From the cell containing the given text, extract its center point as [x, y] coordinate. 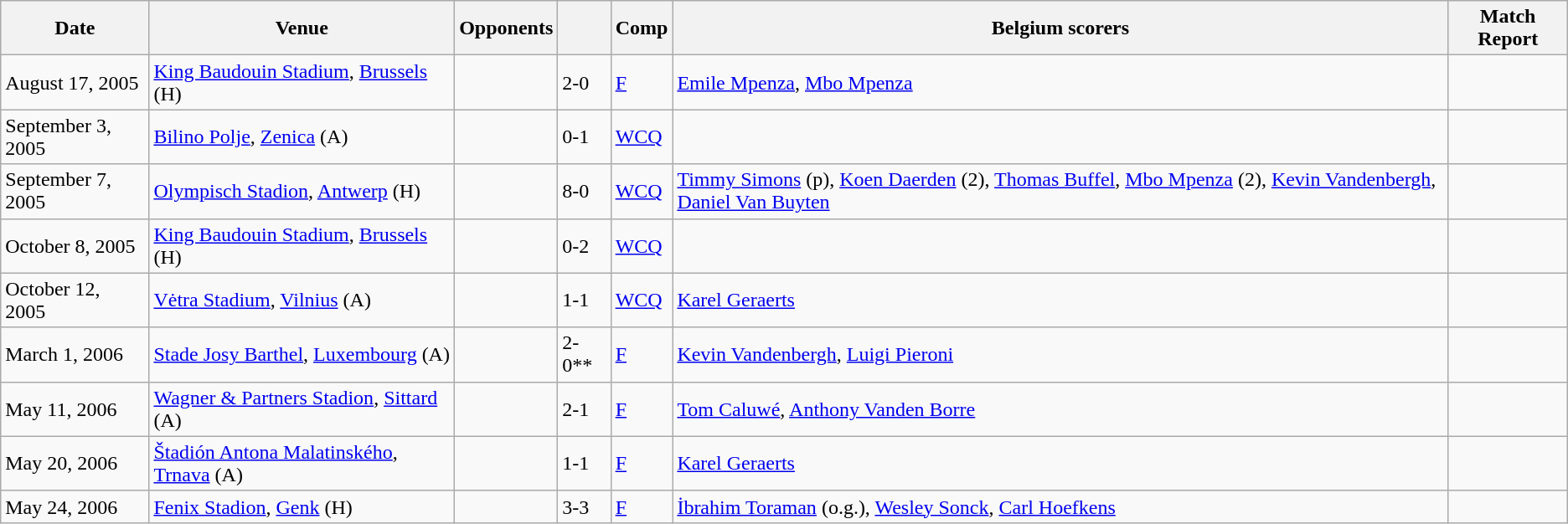
Tom Caluwé, Anthony Vanden Borre [1060, 408]
May 20, 2006 [75, 464]
Wagner & Partners Stadion, Sittard (A) [302, 408]
Stade Josy Barthel, Luxembourg (A) [302, 355]
Emile Mpenza, Mbo Mpenza [1060, 82]
0-2 [585, 246]
Belgium scorers [1060, 28]
8-0 [585, 191]
Date [75, 28]
September 7, 2005 [75, 191]
2-0 [585, 82]
Timmy Simons (p), Koen Daerden (2), Thomas Buffel, Mbo Mpenza (2), Kevin Vandenbergh, Daniel Van Buyten [1060, 191]
Vėtra Stadium, Vilnius (A) [302, 300]
Venue [302, 28]
Bilino Polje, Zenica (A) [302, 137]
Štadión Antona Malatinského, Trnava (A) [302, 464]
August 17, 2005 [75, 82]
May 11, 2006 [75, 408]
May 24, 2006 [75, 506]
2-0** [585, 355]
Match Report [1508, 28]
Olympisch Stadion, Antwerp (H) [302, 191]
October 12, 2005 [75, 300]
Opponents [506, 28]
Fenix Stadion, Genk (H) [302, 506]
3-3 [585, 506]
March 1, 2006 [75, 355]
İbrahim Toraman (o.g.), Wesley Sonck, Carl Hoefkens [1060, 506]
Kevin Vandenbergh, Luigi Pieroni [1060, 355]
September 3, 2005 [75, 137]
2-1 [585, 408]
0-1 [585, 137]
Comp [642, 28]
October 8, 2005 [75, 246]
